Pinpoint the cell where the given text exists, returning its [X, Y] midpoint coordinate. 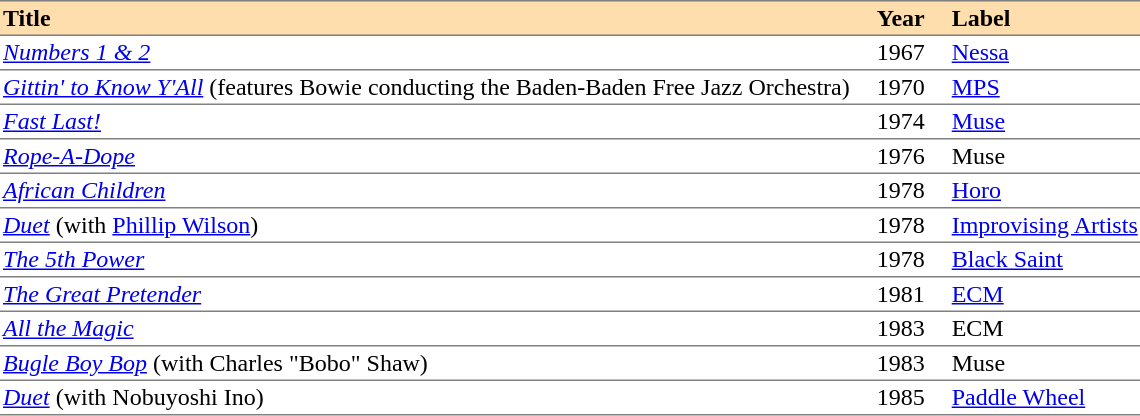
Bugle Boy Bop (with Charles "Bobo" Shaw) [426, 363]
Numbers 1 & 2 [426, 53]
The 5th Power [426, 260]
1974 [901, 122]
Duet (with Phillip Wilson) [426, 225]
Duet (with Nobuyoshi Ino) [426, 398]
1985 [901, 398]
African Children [426, 191]
1976 [901, 157]
Gittin' to Know Y'All (features Bowie conducting the Baden-Baden Free Jazz Orchestra) [426, 87]
Fast Last! [426, 122]
Rope-A-Dope [426, 157]
1970 [901, 87]
1981 [901, 295]
Title [426, 18]
All the Magic [426, 329]
1967 [901, 53]
Year [901, 18]
The Great Pretender [426, 295]
